Scan for the cell matching the given text and deliver its (x, y) coordinate at center. 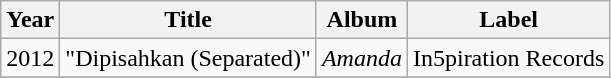
Title (188, 20)
Album (362, 20)
2012 (30, 58)
Amanda (362, 58)
In5piration Records (508, 58)
Label (508, 20)
"Dipisahkan (Separated)" (188, 58)
Year (30, 20)
